Locate the cell with the specified text and output its [x, y] center coordinate. 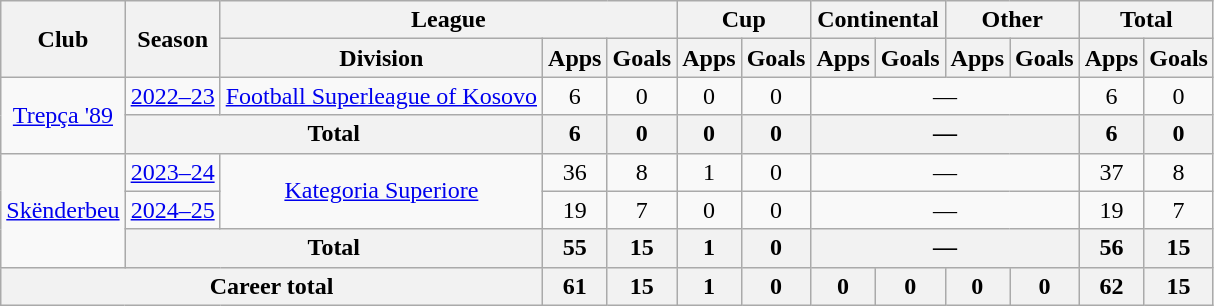
Club [63, 39]
55 [575, 248]
Kategoria Superiore [381, 191]
2022–23 [172, 96]
2023–24 [172, 172]
62 [1111, 286]
2024–25 [172, 210]
Division [381, 58]
Skënderbeu [63, 210]
League [448, 20]
Cup [744, 20]
37 [1111, 172]
Trepça '89 [63, 115]
Season [172, 39]
56 [1111, 248]
Football Superleague of Kosovo [381, 96]
Other [1012, 20]
Career total [272, 286]
36 [575, 172]
61 [575, 286]
Continental [878, 20]
